Output the [x, y] coordinate of the center of the cell containing the given text.  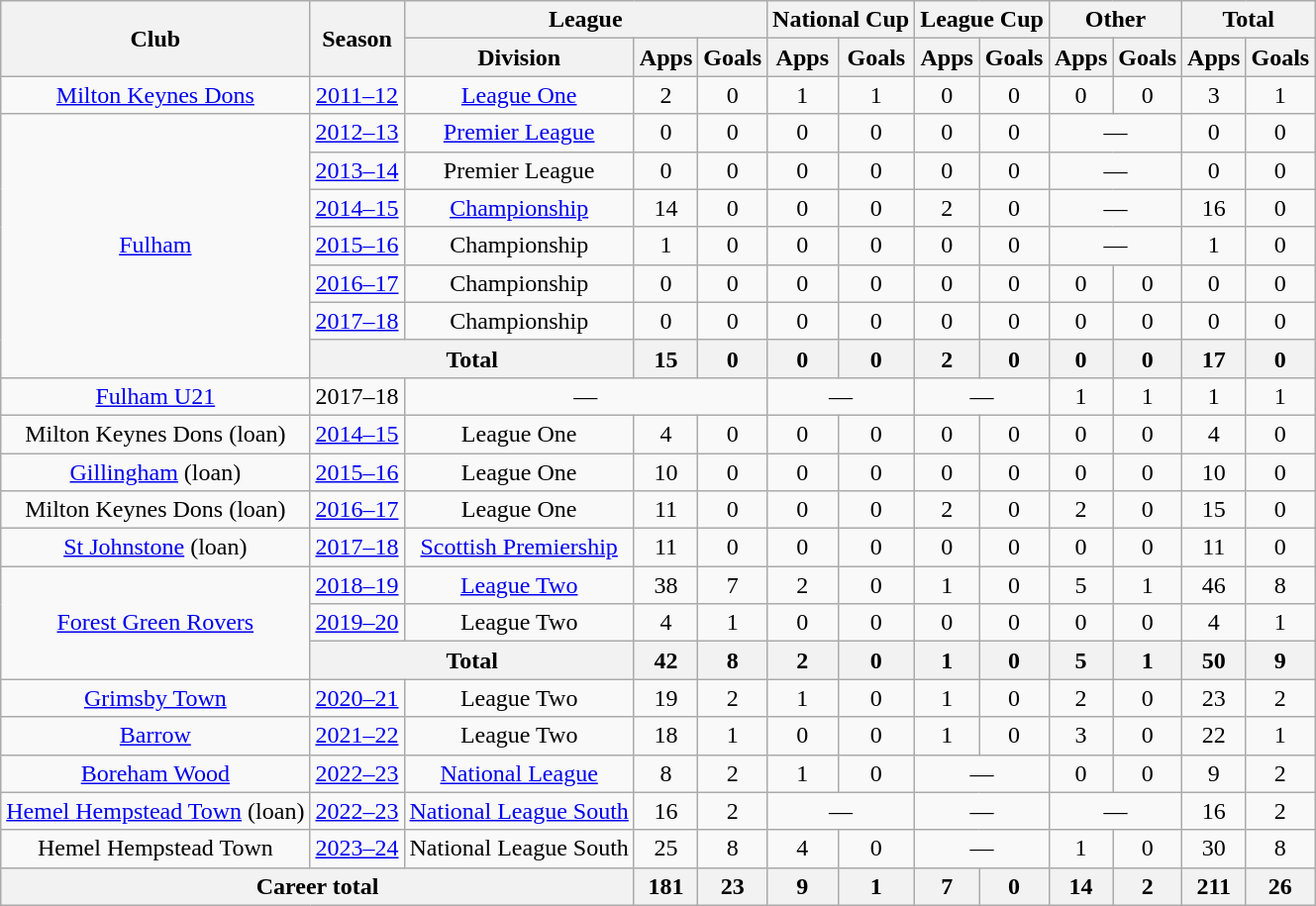
181 [665, 886]
2018–19 [356, 585]
26 [1280, 886]
30 [1214, 849]
St Johnstone (loan) [155, 548]
46 [1214, 585]
Career total [318, 886]
Grimsby Town [155, 698]
211 [1214, 886]
42 [665, 660]
Gillingham (loan) [155, 472]
Season [356, 39]
18 [665, 736]
38 [665, 585]
Fulham U21 [155, 396]
Division [519, 57]
Barrow [155, 736]
19 [665, 698]
League Cup [982, 20]
National Cup [842, 20]
Boreham Wood [155, 773]
Hemel Hempstead Town (loan) [155, 811]
2021–22 [356, 736]
2019–20 [356, 623]
2020–21 [356, 698]
17 [1214, 358]
Other [1115, 20]
National League [519, 773]
Club [155, 39]
2011–12 [356, 95]
50 [1214, 660]
2023–24 [356, 849]
22 [1214, 736]
Milton Keynes Dons [155, 95]
Hemel Hempstead Town [155, 849]
Forest Green Rovers [155, 623]
2012–13 [356, 133]
League [586, 20]
Scottish Premiership [519, 548]
2013–14 [356, 170]
Fulham [155, 246]
25 [665, 849]
